Search for the cell housing the specified text and yield its [x, y] center coordinate. 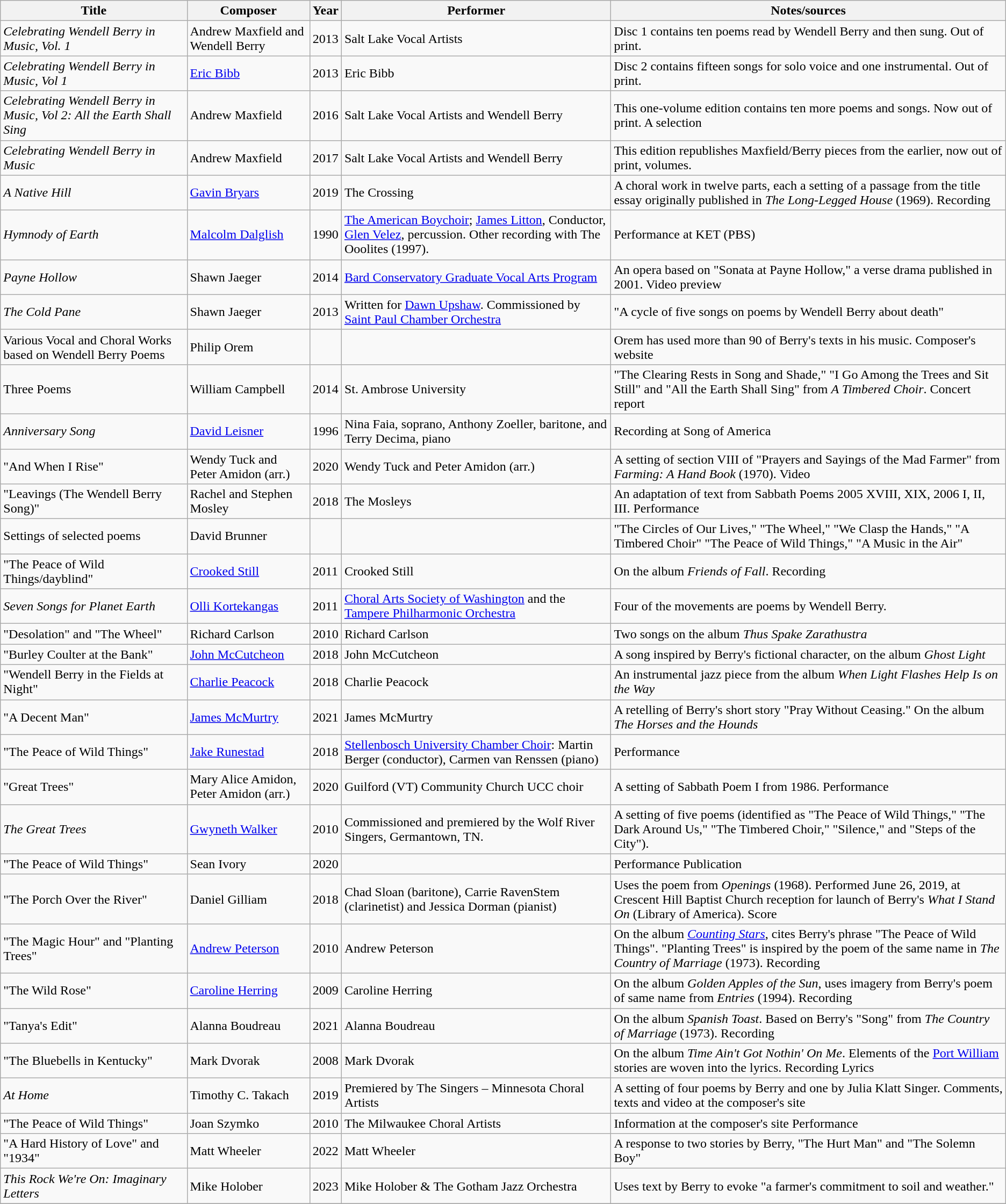
"Tanya's Edit" [94, 1025]
Written for Dawn Upshaw. Commissioned by Saint Paul Chamber Orchestra [476, 312]
Four of the movements are poems by Wendell Berry. [808, 606]
An adaptation of text from Sabbath Poems 2005 XVIII, XIX, 2006 I, II, III. Performance [808, 502]
2008 [326, 1061]
Performance at KET (PBS) [808, 235]
Two songs on the album Thus Spake Zarathustra [808, 634]
Celebrating Wendell Berry in Music, Vol. 1 [94, 39]
Chad Sloan (baritone), Carrie RavenStem (clarinetist) and Jessica Dorman (pianist) [476, 899]
Stellenbosch University Chamber Choir: Martin Berger (conductor), Carmen van Renssen (piano) [476, 752]
St. Ambrose University [476, 389]
Celebrating Wendell Berry in Music [94, 158]
"And When I Rise" [94, 466]
Salt Lake Vocal Artists [476, 39]
At Home [94, 1096]
Premiered by The Singers – Minnesota Choral Artists [476, 1096]
Anniversary Song [94, 431]
A setting of five poems (identified as "The Peace of Wild Things," "The Dark Around Us," "The Timbered Choir," "Silence," and "Steps of the City"). [808, 829]
Daniel Gilliam [248, 899]
Composer [248, 11]
The Cold Pane [94, 312]
Gavin Bryars [248, 192]
An opera based on "Sonata at Payne Hollow," a verse drama published in 2001. Video preview [808, 277]
2016 [326, 116]
A choral work in twelve parts, each a setting of a passage from the title essay originally published in The Long-Legged House (1969). Recording [808, 192]
A setting of four poems by Berry and one by Julia Klatt Singer. Comments, texts and video at the composer's site [808, 1096]
David Brunner [248, 536]
Performance [808, 752]
A setting of section VIII of "Prayers and Sayings of the Mad Farmer" from Farming: A Hand Book (1970). Video [808, 466]
Settings of selected poems [94, 536]
"The Bluebells in Kentucky" [94, 1061]
"Great Trees" [94, 787]
"Wendell Berry in the Fields at Night" [94, 682]
1990 [326, 235]
Andrew Maxfield and Wendell Berry [248, 39]
Mike Holober & The Gotham Jazz Orchestra [476, 1186]
A Native Hill [94, 192]
Celebrating Wendell Berry in Music, Vol 1 [94, 73]
Sean Ivory [248, 864]
2022 [326, 1151]
"A Decent Man" [94, 717]
The Crossing [476, 192]
Rachel and Stephen Mosley [248, 502]
"Burley Coulter at the Bank" [94, 654]
2017 [326, 158]
An instrumental jazz piece from the album When Light Flashes Help Is on the Way [808, 682]
Year [326, 11]
On the album Spanish Toast. Based on Berry's "Song" from The Country of Marriage (1973). Recording [808, 1025]
Olli Kortekangas [248, 606]
A retelling of Berry's short story "Pray Without Ceasing." On the album The Horses and the Hounds [808, 717]
Mary Alice Amidon, Peter Amidon (arr.) [248, 787]
Orem has used more than 90 of Berry's texts in his music. Composer's website [808, 347]
Title [94, 11]
This one-volume edition contains ten more poems and songs. Now out of print. A selection [808, 116]
Performer [476, 11]
2009 [326, 991]
The Great Trees [94, 829]
Philip Orem [248, 347]
Various Vocal and Choral Works based on Wendell Berry Poems [94, 347]
A setting of Sabbath Poem I from 1986. Performance [808, 787]
The Mosleys [476, 502]
Celebrating Wendell Berry in Music, Vol 2: All the Earth Shall Sing [94, 116]
Bard Conservatory Graduate Vocal Arts Program [476, 277]
"The Porch Over the River" [94, 899]
David Leisner [248, 431]
Recording at Song of America [808, 431]
Choral Arts Society of Washington and the Tampere Philharmonic Orchestra [476, 606]
Information at the composer's site Performance [808, 1123]
Uses text by Berry to evoke "a farmer's commitment to soil and weather." [808, 1186]
"The Magic Hour" and "Planting Trees" [94, 948]
Malcolm Dalglish [248, 235]
On the album Golden Apples of the Sun, uses imagery from Berry's poem of same name from Entries (1994). Recording [808, 991]
On the album Time Ain't Got Nothin' On Me. Elements of the Port William stories are woven into the lyrics. Recording Lyrics [808, 1061]
Notes/sources [808, 11]
Guilford (VT) Community Church UCC choir [476, 787]
The Milwaukee Choral Artists [476, 1123]
Hymnody of Earth [94, 235]
A song inspired by Berry's fictional character, on the album Ghost Light [808, 654]
"Desolation" and "The Wheel" [94, 634]
"The Circles of Our Lives," "The Wheel," "We Clasp the Hands," "A Timbered Choir" "The Peace of Wild Things," "A Music in the Air" [808, 536]
Commissioned and premiered by the Wolf River Singers, Germantown, TN. [476, 829]
This edition republishes Maxfield/Berry pieces from the earlier, now out of print, volumes. [808, 158]
"The Peace of Wild Things/dayblind" [94, 572]
"The Wild Rose" [94, 991]
Three Poems [94, 389]
William Campbell [248, 389]
On the album Friends of Fall. Recording [808, 572]
Jake Runestad [248, 752]
1996 [326, 431]
Gwyneth Walker [248, 829]
A response to two stories by Berry, "The Hurt Man" and "The Solemn Boy" [808, 1151]
Seven Songs for Planet Earth [94, 606]
Disc 1 contains ten poems read by Wendell Berry and then sung. Out of print. [808, 39]
Joan Szymko [248, 1123]
Mike Holober [248, 1186]
Disc 2 contains fifteen songs for solo voice and one instrumental. Out of print. [808, 73]
"A cycle of five songs on poems by Wendell Berry about death" [808, 312]
Nina Faia, soprano, Anthony Zoeller, baritone, and Terry Decima, piano [476, 431]
"A Hard History of Love" and "1934" [94, 1151]
"The Clearing Rests in Song and Shade," "I Go Among the Trees and Sit Still" and "All the Earth Shall Sing" from A Timbered Choir. Concert report [808, 389]
"Leavings (The Wendell Berry Song)" [94, 502]
Payne Hollow [94, 277]
The American Boychoir; James Litton, Conductor, Glen Velez, percussion. Other recording with The Ooolites (1997). [476, 235]
2023 [326, 1186]
Performance Publication [808, 864]
This Rock We're On: Imaginary Letters [94, 1186]
Timothy C. Takach [248, 1096]
